Provide the (X, Y) coordinate of the cell's center where the given text is located.  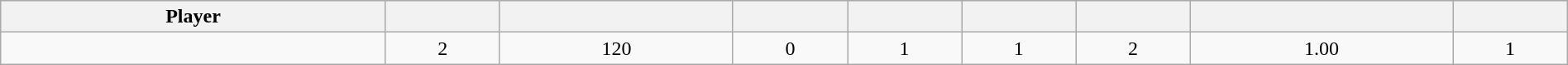
120 (616, 48)
0 (790, 48)
1.00 (1322, 48)
Player (194, 17)
